Identify which cell holds the provided text, then report its [X, Y] central coordinate. 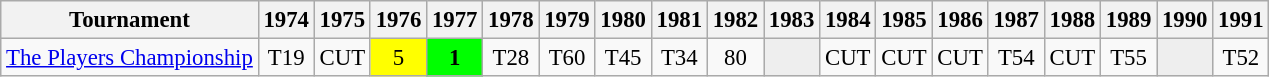
1987 [1016, 20]
1984 [848, 20]
T54 [1016, 58]
80 [735, 58]
1988 [1072, 20]
T52 [1241, 58]
T60 [567, 58]
T28 [511, 58]
T19 [286, 58]
1 [455, 58]
5 [398, 58]
1977 [455, 20]
1979 [567, 20]
1982 [735, 20]
1976 [398, 20]
1983 [792, 20]
1985 [904, 20]
Tournament [130, 20]
1989 [1128, 20]
The Players Championship [130, 58]
T34 [679, 58]
1974 [286, 20]
T55 [1128, 58]
1975 [342, 20]
1991 [1241, 20]
1978 [511, 20]
1981 [679, 20]
1986 [960, 20]
1980 [623, 20]
1990 [1185, 20]
T45 [623, 58]
